From the cell containing the given text, extract its center point as (X, Y) coordinate. 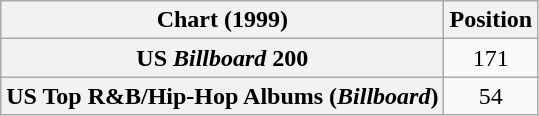
US Billboard 200 (222, 58)
54 (491, 96)
US Top R&B/Hip-Hop Albums (Billboard) (222, 96)
Chart (1999) (222, 20)
Position (491, 20)
171 (491, 58)
